Output the (x, y) coordinate of the center of the cell containing the given text.  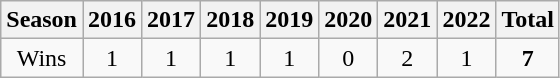
Total (528, 20)
2018 (230, 20)
2016 (112, 20)
2019 (290, 20)
7 (528, 58)
Season (42, 20)
2020 (348, 20)
2021 (408, 20)
Wins (42, 58)
2017 (172, 20)
2 (408, 58)
0 (348, 58)
2022 (466, 20)
